For the text-containing cell, return its midpoint in (x, y) coordinate format. 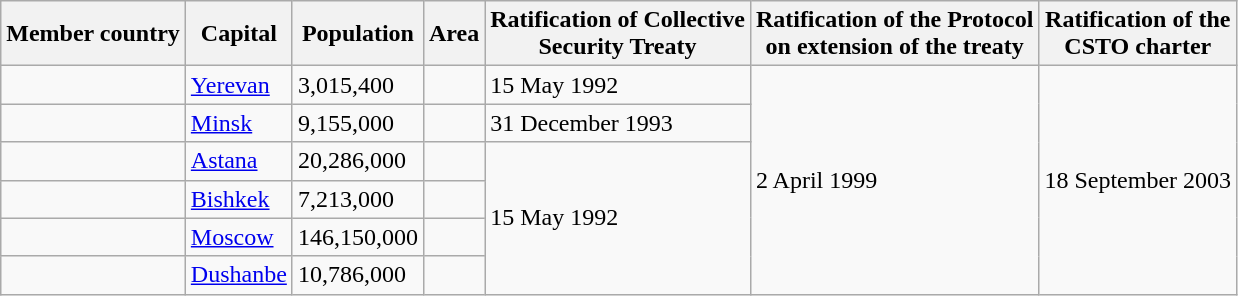
Member country (94, 34)
Astana (238, 161)
7,213,000 (358, 199)
Yerevan (238, 85)
Ratification of the Protocolon extension of the treaty (894, 34)
18 September 2003 (1138, 180)
Minsk (238, 123)
10,786,000 (358, 275)
Area (454, 34)
Bishkek (238, 199)
Ratification of CollectiveSecurity Treaty (618, 34)
Population (358, 34)
9,155,000 (358, 123)
Moscow (238, 237)
146,150,000 (358, 237)
20,286,000 (358, 161)
2 April 1999 (894, 180)
Capital (238, 34)
Ratification of theCSTO charter (1138, 34)
31 December 1993 (618, 123)
3,015,400 (358, 85)
Dushanbe (238, 275)
